Determine the [x, y] coordinate at the center of the cell enclosing the given text.  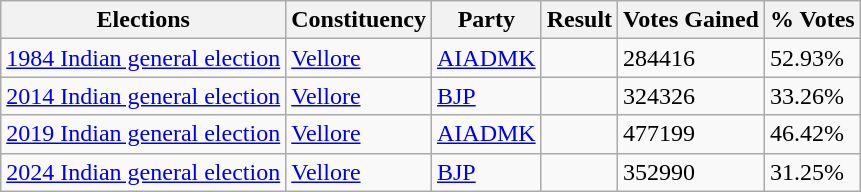
Result [579, 20]
2019 Indian general election [144, 134]
Elections [144, 20]
352990 [692, 172]
33.26% [812, 96]
1984 Indian general election [144, 58]
2024 Indian general election [144, 172]
2014 Indian general election [144, 96]
324326 [692, 96]
Constituency [359, 20]
Party [486, 20]
52.93% [812, 58]
31.25% [812, 172]
46.42% [812, 134]
477199 [692, 134]
284416 [692, 58]
% Votes [812, 20]
Votes Gained [692, 20]
